Capture the cell that displays the provided text and extract its (x, y) central coordinate. 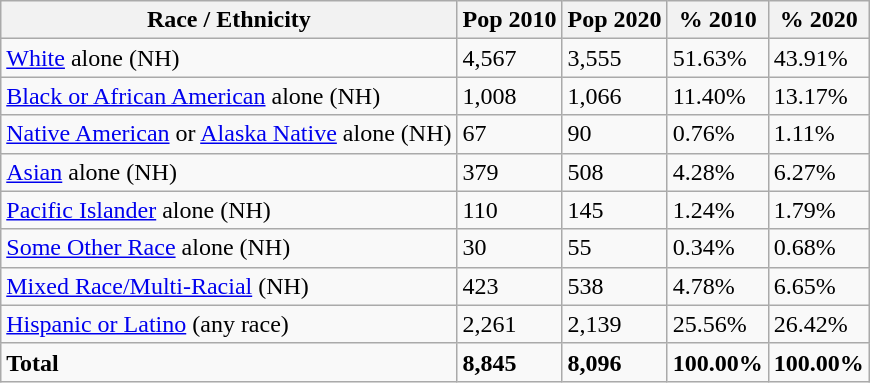
508 (614, 172)
Pop 2010 (510, 20)
423 (510, 286)
30 (510, 248)
Asian alone (NH) (229, 172)
Mixed Race/Multi-Racial (NH) (229, 286)
6.65% (818, 286)
Pacific Islander alone (NH) (229, 210)
1,008 (510, 96)
8,096 (614, 362)
Hispanic or Latino (any race) (229, 324)
0.76% (718, 134)
2,139 (614, 324)
3,555 (614, 58)
6.27% (818, 172)
51.63% (718, 58)
145 (614, 210)
% 2020 (818, 20)
0.34% (718, 248)
13.17% (818, 96)
26.42% (818, 324)
90 (614, 134)
0.68% (818, 248)
4.28% (718, 172)
67 (510, 134)
Race / Ethnicity (229, 20)
1,066 (614, 96)
4.78% (718, 286)
379 (510, 172)
Native American or Alaska Native alone (NH) (229, 134)
11.40% (718, 96)
4,567 (510, 58)
Black or African American alone (NH) (229, 96)
Pop 2020 (614, 20)
43.91% (818, 58)
538 (614, 286)
1.11% (818, 134)
2,261 (510, 324)
Total (229, 362)
55 (614, 248)
White alone (NH) (229, 58)
1.79% (818, 210)
% 2010 (718, 20)
110 (510, 210)
25.56% (718, 324)
Some Other Race alone (NH) (229, 248)
8,845 (510, 362)
1.24% (718, 210)
